Provide the [x, y] coordinate of the cell's center where the given text is located.  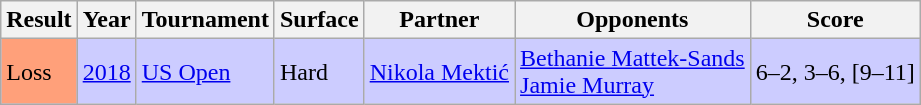
Partner [439, 20]
Nikola Mektić [439, 72]
Bethanie Mattek-Sands Jamie Murray [633, 72]
2018 [106, 72]
Loss [39, 72]
Hard [319, 72]
US Open [205, 72]
Result [39, 20]
Tournament [205, 20]
Opponents [633, 20]
Year [106, 20]
Score [835, 20]
Surface [319, 20]
6–2, 3–6, [9–11] [835, 72]
